Pinpoint the cell where the given text exists, returning its [x, y] midpoint coordinate. 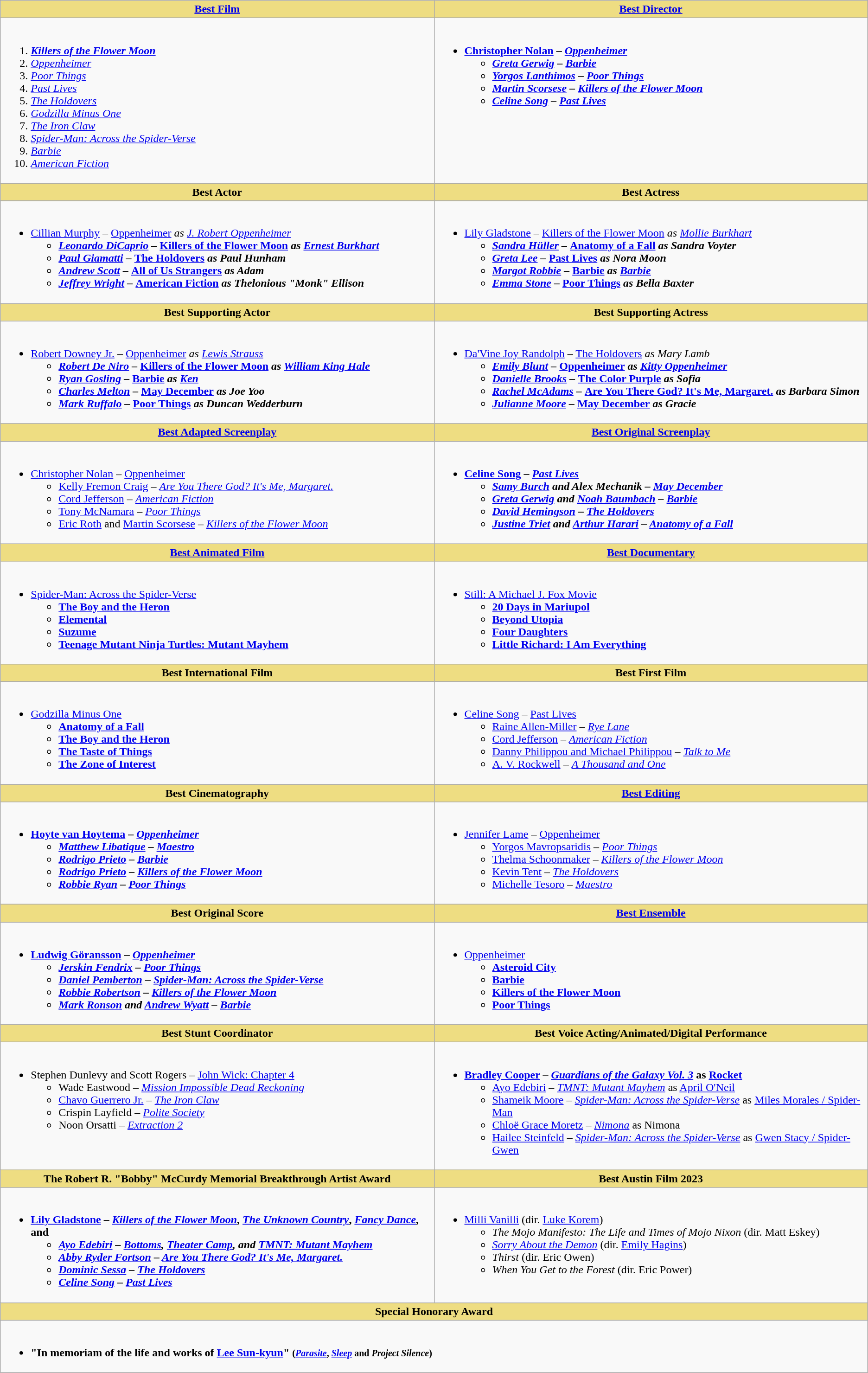
Still: A Michael J. Fox Movie20 Days in MariupolBeyond UtopiaFour DaughtersLittle Richard: I Am Everything [651, 612]
Best Original Score [217, 913]
Best Documentary [651, 552]
Best Film [217, 9]
Spider-Man: Across the Spider-VerseThe Boy and the HeronElementalSuzumeTeenage Mutant Ninja Turtles: Mutant Mayhem [217, 612]
Best Actor [217, 192]
Best Supporting Actress [651, 312]
Best Austin Film 2023 [651, 1179]
Special Honorary Award [434, 1311]
Best Adapted Screenplay [217, 432]
Best Actress [651, 192]
Best Animated Film [217, 552]
Best Supporting Actor [217, 312]
Best Cinematography [217, 793]
Best Voice Acting/Animated/Digital Performance [651, 1033]
Best Director [651, 9]
Best Stunt Coordinator [217, 1033]
OppenheimerAsteroid CityBarbieKillers of the Flower MoonPoor Things [651, 973]
Hoyte van Hoytema – OppenheimerMatthew Libatique – MaestroRodrigo Prieto – BarbieRodrigo Prieto – Killers of the Flower MoonRobbie Ryan – Poor Things [217, 853]
Best Ensemble [651, 913]
Best First Film [651, 673]
"In memoriam of the life and works of Lee Sun-kyun" (Parasite, Sleep and Project Silence) [434, 1346]
Godzilla Minus OneAnatomy of a FallThe Boy and the HeronThe Taste of ThingsThe Zone of Interest [217, 733]
Best Editing [651, 793]
Best Original Screenplay [651, 432]
The Robert R. "Bobby" McCurdy Memorial Breakthrough Artist Award [217, 1179]
Best International Film [217, 673]
